Output the (X, Y) coordinate of the center of the cell containing the given text.  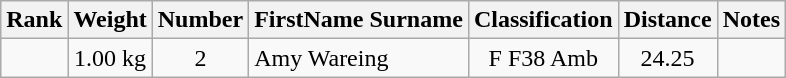
F F38 Amb (543, 58)
2 (200, 58)
Weight (110, 20)
Distance (668, 20)
24.25 (668, 58)
FirstName Surname (359, 20)
Classification (543, 20)
Amy Wareing (359, 58)
Rank (34, 20)
1.00 kg (110, 58)
Notes (751, 20)
Number (200, 20)
